Output the (x, y) coordinate of the center of the cell containing the given text.  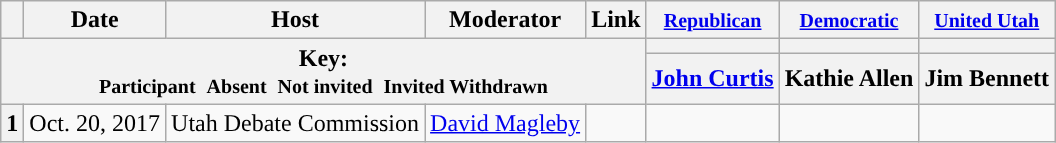
David Magleby (506, 123)
Democratic (849, 20)
1 (12, 123)
Host (296, 20)
Link (616, 20)
Key: Participant Absent Not invited Invited Withdrawn (324, 72)
Kathie Allen (849, 78)
Date (95, 20)
Oct. 20, 2017 (95, 123)
Utah Debate Commission (296, 123)
John Curtis (712, 78)
United Utah (987, 20)
Republican (712, 20)
Moderator (506, 20)
Jim Bennett (987, 78)
